Pinpoint the cell where the given text exists, returning its [x, y] midpoint coordinate. 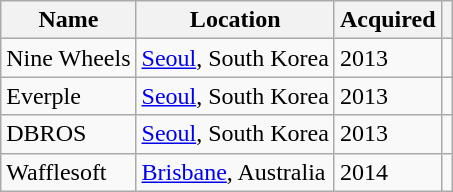
DBROS [68, 134]
Nine Wheels [68, 58]
Acquired [388, 20]
Location [235, 20]
Everple [68, 96]
Brisbane, Australia [235, 172]
Wafflesoft [68, 172]
Name [68, 20]
2014 [388, 172]
